Determine the [X, Y] coordinate at the center of the cell enclosing the given text.  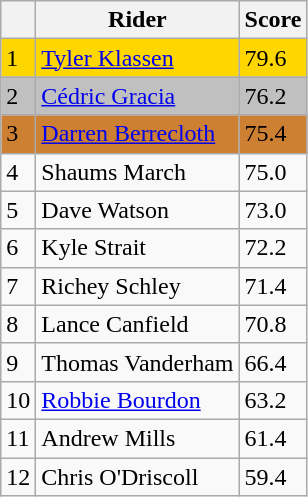
59.4 [273, 477]
76.2 [273, 96]
71.4 [273, 286]
9 [18, 362]
6 [18, 248]
1 [18, 58]
4 [18, 172]
Andrew Mills [138, 438]
66.4 [273, 362]
Kyle Strait [138, 248]
10 [18, 400]
8 [18, 324]
11 [18, 438]
Richey Schley [138, 286]
Cédric Gracia [138, 96]
12 [18, 477]
63.2 [273, 400]
72.2 [273, 248]
73.0 [273, 210]
75.0 [273, 172]
70.8 [273, 324]
Thomas Vanderham [138, 362]
Lance Canfield [138, 324]
Tyler Klassen [138, 58]
Robbie Bourdon [138, 400]
61.4 [273, 438]
2 [18, 96]
5 [18, 210]
Rider [138, 20]
75.4 [273, 134]
Shaums March [138, 172]
Darren Berrecloth [138, 134]
Dave Watson [138, 210]
Chris O'Driscoll [138, 477]
7 [18, 286]
3 [18, 134]
Score [273, 20]
79.6 [273, 58]
